Output the (x, y) coordinate of the center of the cell containing the given text.  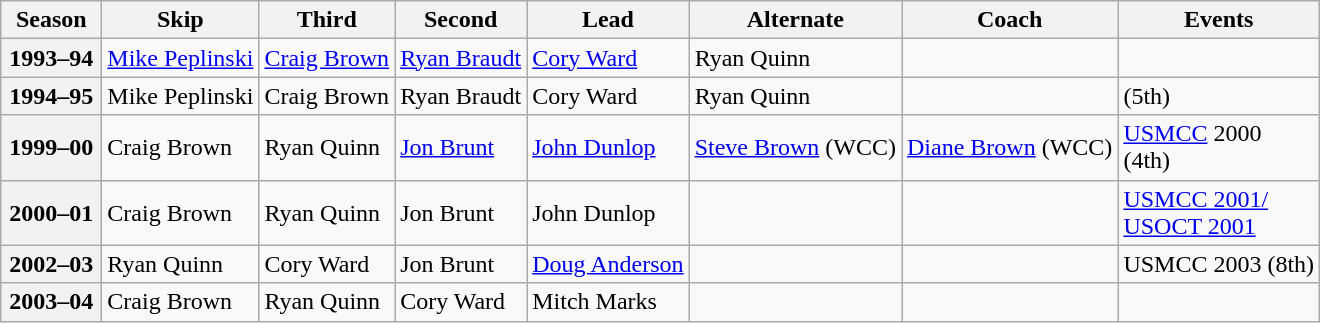
2000–01 (52, 212)
2003–04 (52, 302)
1999–00 (52, 148)
Events (1219, 20)
Season (52, 20)
1994–95 (52, 96)
2002–03 (52, 264)
Steve Brown (WCC) (795, 148)
Mitch Marks (608, 302)
Diane Brown (WCC) (1010, 148)
Second (461, 20)
Coach (1010, 20)
USMCC 2000 (4th) (1219, 148)
USMCC 2003 (8th) (1219, 264)
Lead (608, 20)
Alternate (795, 20)
Third (327, 20)
Doug Anderson (608, 264)
1993–94 (52, 58)
(5th) (1219, 96)
Skip (180, 20)
USMCC 2001/USOCT 2001 (1219, 212)
